Identify which cell holds the provided text, then report its [X, Y] central coordinate. 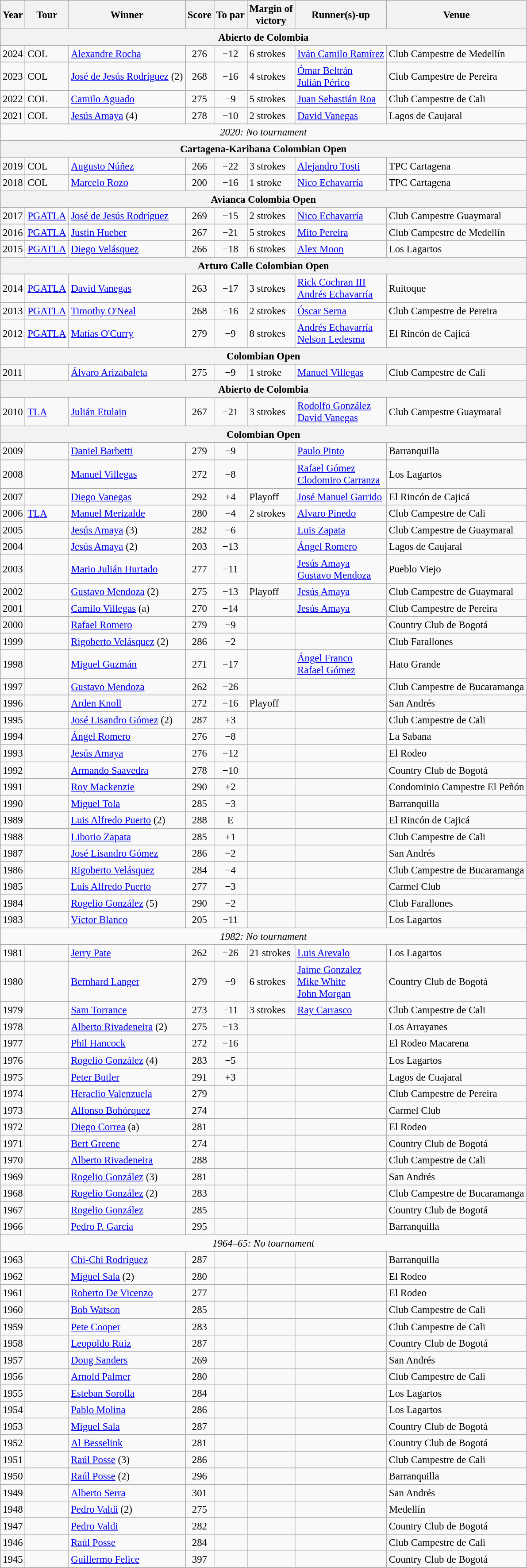
1957 [13, 1360]
1989 [13, 820]
Gustavo Mendoza (2) [127, 592]
1996 [13, 703]
Arnold Palmer [127, 1376]
Cartagena-Karibana Colombian Open [264, 149]
2002 [13, 592]
Rogelio González (4) [127, 1060]
1998 [13, 664]
Arturo Calle Colombian Open [264, 266]
Alberto Serra [127, 1493]
Al Besselink [127, 1443]
2021 [13, 116]
Gustavo Mendoza [127, 687]
Esteban Sorolla [127, 1393]
Bob Watson [127, 1310]
Justin Hueber [127, 232]
Diego Correa (a) [127, 1127]
Peter Butler [127, 1077]
2023 [13, 77]
1960 [13, 1310]
Alberto Rivadeneira (2) [127, 1027]
Matías O'Curry [127, 334]
1948 [13, 1510]
1979 [13, 1010]
1946 [13, 1543]
Paulo Pinto [341, 452]
Avianca Colombia Open [264, 199]
−5 [230, 1060]
Pedro P. García [127, 1227]
+2 [230, 787]
Camilo Aguado [127, 99]
1974 [13, 1093]
José de Jesús Rodríguez (2) [127, 77]
1950 [13, 1476]
1951 [13, 1460]
−15 [230, 216]
1971 [13, 1143]
To par [230, 15]
Daniel Barbetti [127, 452]
1970 [13, 1160]
1955 [13, 1393]
Alexandre Rocha [127, 54]
Score [200, 15]
2005 [13, 530]
Rogelio González [127, 1210]
1984 [13, 903]
Doug Sanders [127, 1360]
Diego Velásquez [127, 249]
Diego Vanegas [127, 497]
1949 [13, 1493]
8 strokes [271, 334]
2004 [13, 547]
Raúl Posse [127, 1543]
1947 [13, 1526]
Jesús Amaya Gustavo Mendoza [341, 569]
Ray Carrasco [341, 1010]
Alvaro Pinedo [341, 513]
−14 [230, 608]
Marcelo Rozo [127, 182]
Víctor Blanco [127, 920]
Bert Greene [127, 1143]
Luis Alfredo Puerto [127, 887]
1990 [13, 803]
Julián Etulain [127, 412]
Liborio Zapata [127, 837]
Rafael Gómez Clodomiro Carranza [341, 474]
Rogelio González (5) [127, 903]
1977 [13, 1044]
21 strokes [271, 953]
Raúl Posse (2) [127, 1476]
Alfonso Bohórquez [127, 1110]
Mito Pereira [341, 232]
1975 [13, 1077]
Year [13, 15]
2001 [13, 608]
397 [200, 1560]
1962 [13, 1277]
Miguel Sala [127, 1426]
Juan Sebastián Roa [341, 99]
1945 [13, 1560]
−22 [230, 166]
2009 [13, 452]
1992 [13, 770]
Runner(s)-up [341, 15]
271 [200, 664]
E [230, 820]
1954 [13, 1410]
Phil Hancock [127, 1044]
Mario Julián Hurtado [127, 569]
1969 [13, 1177]
Rigoberto Velásquez [127, 870]
−18 [230, 249]
Armando Saavedra [127, 770]
200 [200, 182]
Venue [457, 15]
296 [200, 1476]
José Lisandro Gómez [127, 854]
Medellín [457, 1510]
1976 [13, 1060]
1980 [13, 982]
Heraclio Valenzuela [127, 1093]
El Rodeo Macarena [457, 1044]
José de Jesús Rodríguez [127, 216]
Rigoberto Velásquez (2) [127, 642]
Tour [47, 15]
Pedro Valdi [127, 1526]
Rodolfo González David Vanegas [341, 412]
4 strokes [271, 77]
Luis Zapata [341, 530]
270 [200, 608]
1972 [13, 1127]
Álvaro Arizabaleta [127, 373]
2000 [13, 625]
Arden Knoll [127, 703]
Ruitoque [457, 289]
2014 [13, 289]
Augusto Núñez [127, 166]
Raúl Posse (3) [127, 1460]
1987 [13, 854]
Winner [127, 15]
1959 [13, 1327]
1988 [13, 837]
Alex Moon [341, 249]
Iván Camilo Ramírez [341, 54]
Alberto Rivadeneira [127, 1160]
Ómar Beltrán Julián Périco [341, 77]
1968 [13, 1193]
Timothy O'Neal [127, 311]
Camilo Villegas (a) [127, 608]
2013 [13, 311]
2017 [13, 216]
263 [200, 289]
La Sabana [457, 737]
Andrés Echavarría Nelson Ledesma [341, 334]
2020: No tournament [264, 132]
292 [200, 497]
Rick Cochran III Andrés Echavarría [341, 289]
Leopoldo Ruiz [127, 1343]
205 [200, 920]
2011 [13, 373]
1983 [13, 920]
Pedro Valdi (2) [127, 1510]
Roberto De Vicenzo [127, 1293]
1995 [13, 720]
1981 [13, 953]
Pablo Molina [127, 1410]
Pueblo Viejo [457, 569]
Condominio Campestre El Peñón [457, 787]
295 [200, 1227]
291 [200, 1077]
1973 [13, 1110]
+1 [230, 837]
1999 [13, 642]
2006 [13, 513]
Hato Grande [457, 664]
Lagos de Cuajaral [457, 1077]
2003 [13, 569]
1964–65: No tournament [264, 1244]
2022 [13, 99]
1997 [13, 687]
1961 [13, 1293]
2018 [13, 182]
1958 [13, 1343]
1991 [13, 787]
2007 [13, 497]
Pete Cooper [127, 1327]
Sam Torrance [127, 1010]
1963 [13, 1260]
Jerry Pate [127, 953]
Miguel Sala (2) [127, 1277]
2015 [13, 249]
Los Arrayanes [457, 1027]
+4 [230, 497]
Chi-Chi Rodríguez [127, 1260]
2024 [13, 54]
301 [200, 1493]
Roy Mackenzie [127, 787]
−6 [230, 530]
2012 [13, 334]
1966 [13, 1227]
1994 [13, 737]
Jesús Amaya (4) [127, 116]
Rafael Romero [127, 625]
2016 [13, 232]
1985 [13, 887]
1953 [13, 1426]
Bernhard Langer [127, 982]
Margin ofvictory [271, 15]
José Lisandro Gómez (2) [127, 720]
José Manuel Garrido [341, 497]
2010 [13, 412]
Óscar Serna [341, 311]
Jesús Amaya (3) [127, 530]
1952 [13, 1443]
2019 [13, 166]
1986 [13, 870]
1967 [13, 1210]
Ángel Franco Rafael Gómez [341, 664]
Alejandro Tosti [341, 166]
Luis Arevalo [341, 953]
1982: No tournament [264, 937]
Rogelio González (3) [127, 1177]
203 [200, 547]
Manuel Merizalde [127, 513]
1978 [13, 1027]
1993 [13, 753]
Miguel Tola [127, 803]
Jaime Gonzalez Mike White John Morgan [341, 982]
1956 [13, 1376]
Rogelio González (2) [127, 1193]
273 [200, 1010]
Miguel Guzmán [127, 664]
Guillermo Felice [127, 1560]
Luis Alfredo Puerto (2) [127, 820]
Jesús Amaya (2) [127, 547]
2008 [13, 474]
